Capture the cell that displays the provided text and extract its [x, y] central coordinate. 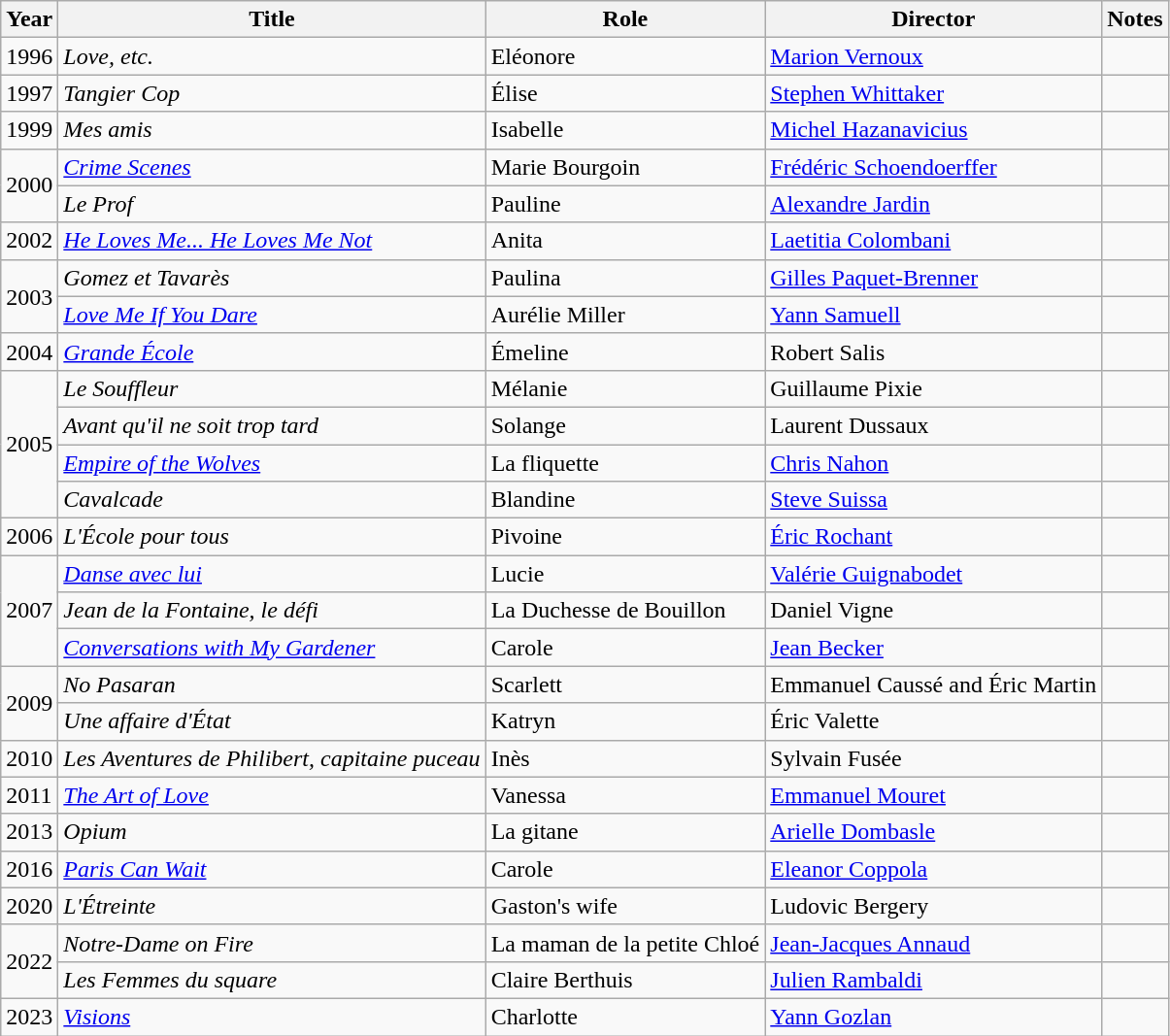
Les Aventures de Philibert, capitaine puceau [272, 758]
2003 [29, 296]
Yann Gozlan [934, 1017]
Gomez et Tavarès [272, 278]
Éric Rochant [934, 537]
Steve Suissa [934, 500]
Stephen Whittaker [934, 93]
Vanessa [625, 795]
Valérie Guignabodet [934, 574]
2011 [29, 795]
2022 [29, 961]
Inès [625, 758]
Emmanuel Caussé and Éric Martin [934, 685]
Une affaire d'État [272, 721]
2013 [29, 832]
Marion Vernoux [934, 56]
L'Étreinte [272, 906]
Emmanuel Mouret [934, 795]
Les Femmes du square [272, 980]
2000 [29, 185]
Paris Can Wait [272, 869]
2020 [29, 906]
Michel Hazanavicius [934, 130]
2009 [29, 703]
Pauline [625, 204]
Blandine [625, 500]
Gaston's wife [625, 906]
2007 [29, 611]
Cavalcade [272, 500]
Ludovic Bergery [934, 906]
Lucie [625, 574]
Jean Becker [934, 648]
Tangier Cop [272, 93]
Charlotte [625, 1017]
Émeline [625, 351]
He Loves Me... He Loves Me Not [272, 241]
Jean de la Fontaine, le défi [272, 611]
Isabelle [625, 130]
Aurélie Miller [625, 315]
2004 [29, 351]
Director [934, 19]
Arielle Dombasle [934, 832]
Eléonore [625, 56]
1996 [29, 56]
Marie Bourgoin [625, 167]
La gitane [625, 832]
Le Prof [272, 204]
Daniel Vigne [934, 611]
Guillaume Pixie [934, 388]
1997 [29, 93]
Grande École [272, 351]
2016 [29, 869]
Avant qu'il ne soit trop tard [272, 425]
Laetitia Colombani [934, 241]
Role [625, 19]
Yann Samuell [934, 315]
Empire of the Wolves [272, 463]
2010 [29, 758]
1999 [29, 130]
Alexandre Jardin [934, 204]
Title [272, 19]
Conversations with My Gardener [272, 648]
Notre-Dame on Fire [272, 943]
Love Me If You Dare [272, 315]
L'École pour tous [272, 537]
2023 [29, 1017]
Pivoine [625, 537]
Claire Berthuis [625, 980]
Year [29, 19]
Danse avec lui [272, 574]
Anita [625, 241]
Chris Nahon [934, 463]
Robert Salis [934, 351]
Visions [272, 1017]
Mes amis [272, 130]
Eleanor Coppola [934, 869]
Gilles Paquet-Brenner [934, 278]
Katryn [625, 721]
Notes [1135, 19]
Scarlett [625, 685]
Crime Scenes [272, 167]
Paulina [625, 278]
Sylvain Fusée [934, 758]
Mélanie [625, 388]
Julien Rambaldi [934, 980]
No Pasaran [272, 685]
La maman de la petite Chloé [625, 943]
The Art of Love [272, 795]
Éric Valette [934, 721]
La Duchesse de Bouillon [625, 611]
Frédéric Schoendoerffer [934, 167]
2005 [29, 444]
Solange [625, 425]
Le Souffleur [272, 388]
Opium [272, 832]
Élise [625, 93]
Love, etc. [272, 56]
Laurent Dussaux [934, 425]
Jean-Jacques Annaud [934, 943]
2002 [29, 241]
La fliquette [625, 463]
2006 [29, 537]
